Search for the cell housing the specified text and yield its (X, Y) center coordinate. 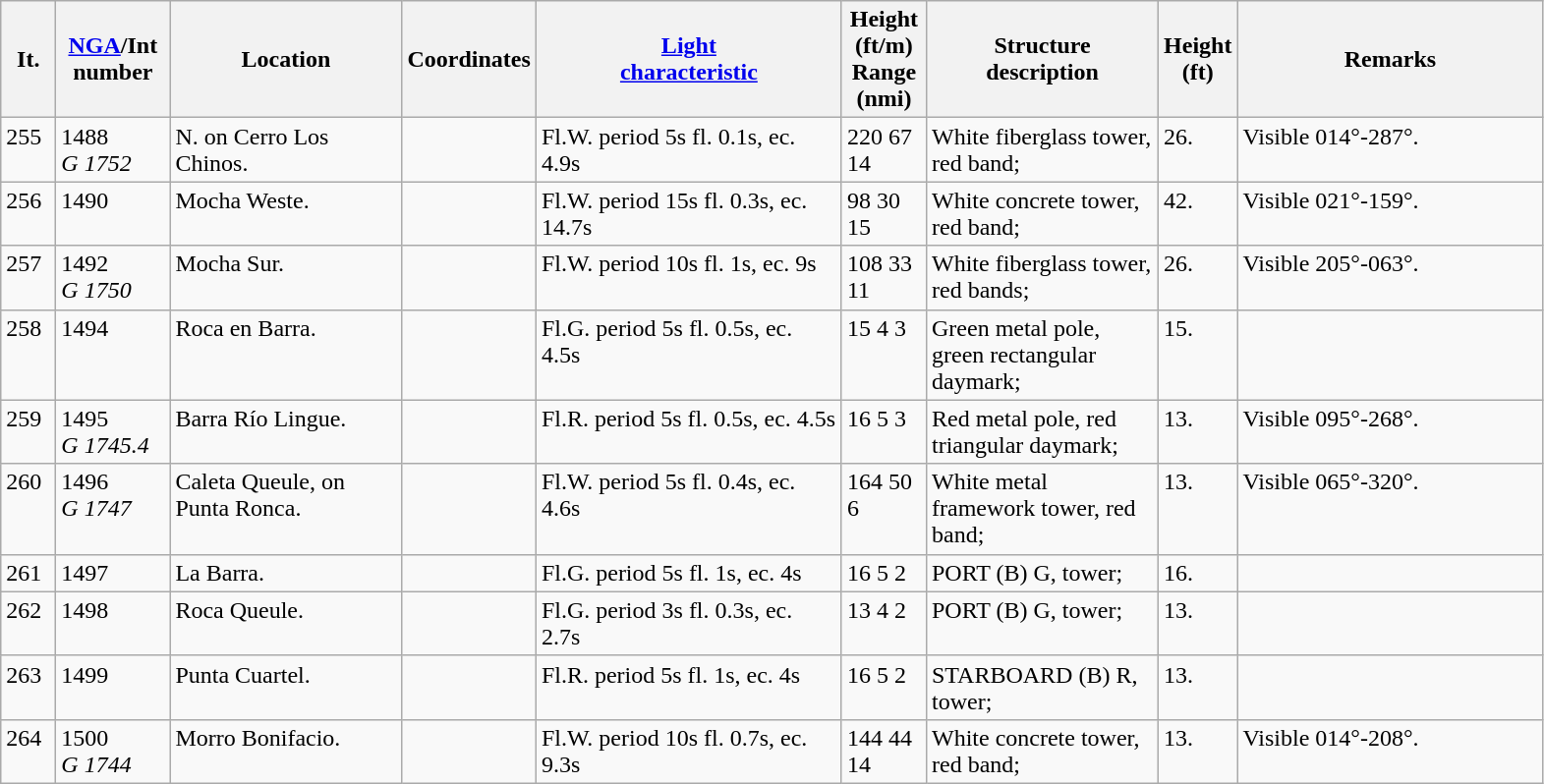
White fiberglass tower, red bands; (1042, 277)
1490 (113, 214)
Height (ft) (1198, 59)
255 (29, 149)
1492G 1750 (113, 277)
Visible 205°-063°. (1390, 277)
Location (286, 59)
STARBOARD (B) R, tower; (1042, 688)
Roca en Barra. (286, 355)
164 50 6 (884, 509)
108 33 11 (884, 277)
Visible 014°-208°. (1390, 751)
Visible 095°-268°. (1390, 432)
264 (29, 751)
1497 (113, 573)
Fl.G. period 3s fl. 0.3s, ec. 2.7s (688, 623)
1488G 1752 (113, 149)
Fl.R. period 5s fl. 0.5s, ec. 4.5s (688, 432)
260 (29, 509)
144 44 14 (884, 751)
1498 (113, 623)
Fl.W. period 5s fl. 0.1s, ec. 4.9s (688, 149)
Fl.W. period 10s fl. 1s, ec. 9s (688, 277)
13 4 2 (884, 623)
16 5 3 (884, 432)
Visible 021°-159°. (1390, 214)
15. (1198, 355)
Height (ft/m)Range (nmi) (884, 59)
White metal framework tower, red band; (1042, 509)
263 (29, 688)
261 (29, 573)
White fiberglass tower, red band; (1042, 149)
Roca Queule. (286, 623)
1500G 1744 (113, 751)
Fl.G. period 5s fl. 1s, ec. 4s (688, 573)
Red metal pole, red triangular daymark; (1042, 432)
1499 (113, 688)
1494 (113, 355)
Fl.W. period 5s fl. 0.4s, ec. 4.6s (688, 509)
1496G 1747 (113, 509)
42. (1198, 214)
N. on Cerro Los Chinos. (286, 149)
Morro Bonifacio. (286, 751)
259 (29, 432)
Barra Río Lingue. (286, 432)
NGA/Intnumber (113, 59)
Fl.W. period 10s fl. 0.7s, ec. 9.3s (688, 751)
Lightcharacteristic (688, 59)
262 (29, 623)
257 (29, 277)
Mocha Weste. (286, 214)
Green metal pole, green rectangular daymark; (1042, 355)
La Barra. (286, 573)
It. (29, 59)
Visible 065°-320°. (1390, 509)
258 (29, 355)
16. (1198, 573)
Fl.G. period 5s fl. 0.5s, ec. 4.5s (688, 355)
Caleta Queule, on Punta Ronca. (286, 509)
15 4 3 (884, 355)
Coordinates (469, 59)
1495G 1745.4 (113, 432)
Visible 014°-287°. (1390, 149)
Punta Cuartel. (286, 688)
Mocha Sur. (286, 277)
256 (29, 214)
Structuredescription (1042, 59)
98 30 15 (884, 214)
220 67 14 (884, 149)
Fl.R. period 5s fl. 1s, ec. 4s (688, 688)
Remarks (1390, 59)
Fl.W. period 15s fl. 0.3s, ec. 14.7s (688, 214)
